Identify which cell holds the provided text, then report its [X, Y] central coordinate. 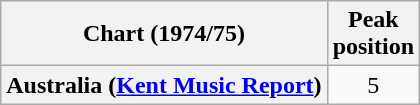
Peakposition [373, 34]
Australia (Kent Music Report) [164, 85]
5 [373, 85]
Chart (1974/75) [164, 34]
